For the text-containing cell, return its midpoint in (x, y) coordinate format. 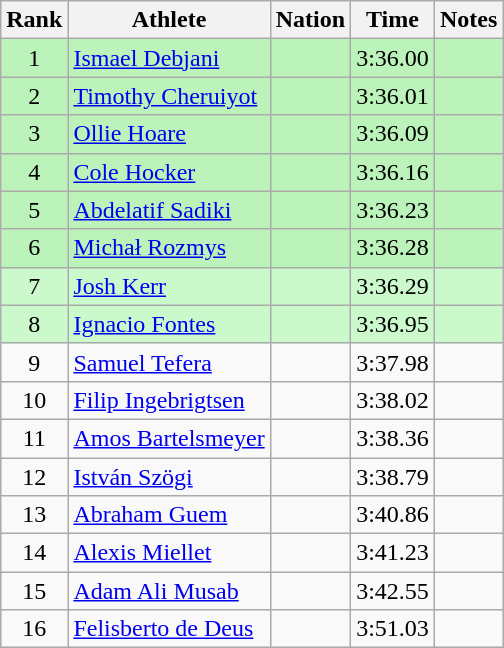
Ignacio Fontes (169, 324)
3:36.09 (393, 134)
3:36.01 (393, 96)
3:36.16 (393, 172)
3:38.79 (393, 477)
3:38.02 (393, 400)
Michał Rozmys (169, 248)
Abraham Guem (169, 515)
3:37.98 (393, 362)
3:36.23 (393, 210)
6 (34, 248)
Alexis Miellet (169, 553)
Ollie Hoare (169, 134)
3:38.36 (393, 438)
12 (34, 477)
13 (34, 515)
5 (34, 210)
Time (393, 20)
2 (34, 96)
Abdelatif Sadiki (169, 210)
8 (34, 324)
Cole Hocker (169, 172)
Filip Ingebrigtsen (169, 400)
Amos Bartelsmeyer (169, 438)
Josh Kerr (169, 286)
Felisberto de Deus (169, 629)
Ismael Debjani (169, 58)
14 (34, 553)
10 (34, 400)
Nation (310, 20)
16 (34, 629)
11 (34, 438)
3:51.03 (393, 629)
3:36.00 (393, 58)
Samuel Tefera (169, 362)
1 (34, 58)
3 (34, 134)
7 (34, 286)
3:40.86 (393, 515)
3:36.95 (393, 324)
Timothy Cheruiyot (169, 96)
3:42.55 (393, 591)
15 (34, 591)
István Szögi (169, 477)
Rank (34, 20)
3:36.28 (393, 248)
Adam Ali Musab (169, 591)
Notes (468, 20)
3:41.23 (393, 553)
3:36.29 (393, 286)
Athlete (169, 20)
4 (34, 172)
9 (34, 362)
